Find where the given text appears and provide that cell's center as (x, y) coordinate. 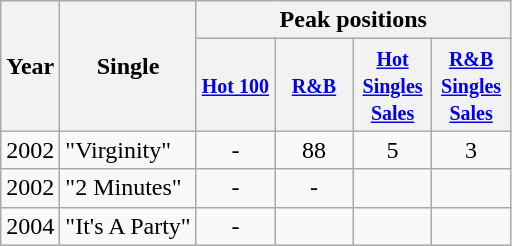
5 (392, 150)
3 (472, 150)
88 (314, 150)
Year (30, 66)
R&B Singles Sales (472, 85)
"It's A Party" (128, 226)
Peak positions (353, 20)
"2 Minutes" (128, 188)
"Virginity" (128, 150)
Single (128, 66)
Hot Singles Sales (392, 85)
R&B (314, 85)
2004 (30, 226)
Hot 100 (236, 85)
